Identify which cell holds the provided text, then report its [x, y] central coordinate. 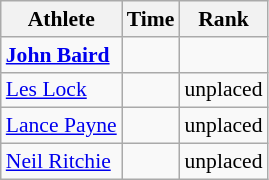
Les Lock [62, 90]
John Baird [62, 55]
Athlete [62, 19]
Rank [223, 19]
Lance Payne [62, 126]
Time [151, 19]
Neil Ritchie [62, 162]
